Scan for the cell matching the given text and deliver its (x, y) coordinate at center. 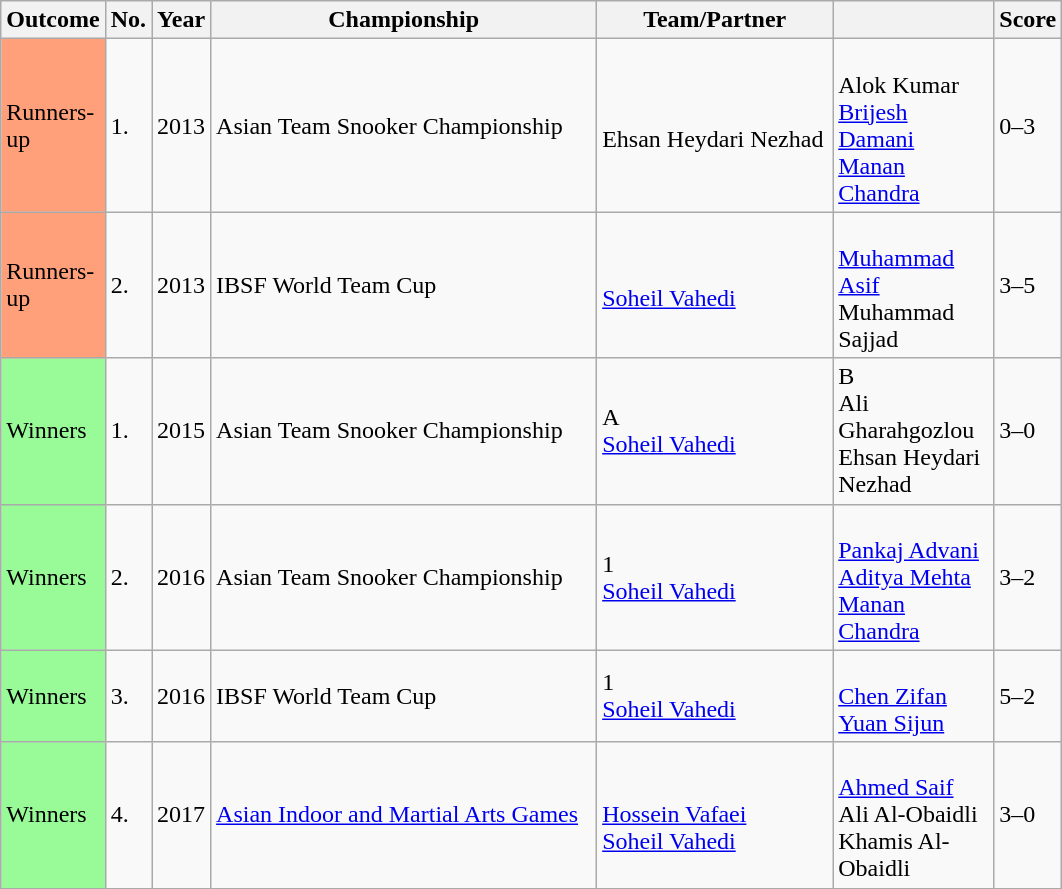
Muhammad AsifMuhammad Sajjad (914, 285)
Outcome (53, 20)
Soheil Vahedi (715, 285)
Championship (404, 20)
Chen ZifanYuan Sijun (914, 696)
Ehsan Heydari Nezhad (715, 126)
2017 (182, 815)
Alok KumarBrijesh DamaniManan Chandra (914, 126)
3–2 (1028, 577)
0–3 (1028, 126)
5–2 (1028, 696)
Pankaj AdvaniAditya MehtaManan Chandra (914, 577)
ASoheil Vahedi (715, 431)
4. (128, 815)
Asian Indoor and Martial Arts Games (404, 815)
Ahmed SaifAli Al-ObaidliKhamis Al-Obaidli (914, 815)
Team/Partner (715, 20)
Hossein VafaeiSoheil Vahedi (715, 815)
No. (128, 20)
3–5 (1028, 285)
3. (128, 696)
2015 (182, 431)
Score (1028, 20)
BAli GharahgozlouEhsan Heydari Nezhad (914, 431)
Year (182, 20)
